Return (X, Y) of the center of cell containing provided text 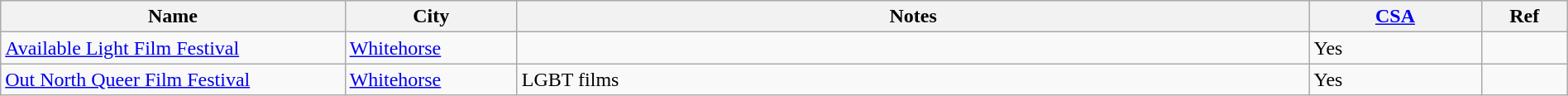
CSA (1395, 17)
Available Light Film Festival (173, 48)
City (431, 17)
Ref (1524, 17)
Name (173, 17)
Out North Queer Film Festival (173, 79)
LGBT films (913, 79)
Notes (913, 17)
